Search for the cell housing the specified text and yield its [x, y] center coordinate. 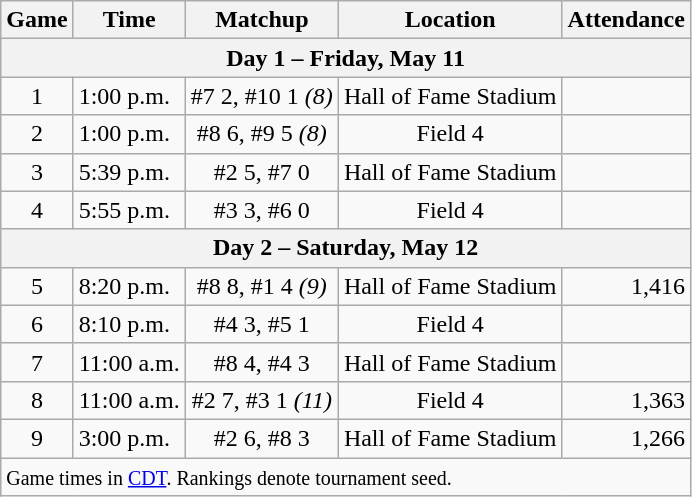
1 [37, 96]
5 [37, 286]
Attendance [626, 20]
3 [37, 172]
#8 4, #4 3 [262, 362]
3:00 p.m. [129, 438]
1,416 [626, 286]
Game [37, 20]
Matchup [262, 20]
1,266 [626, 438]
#7 2, #10 1 (8) [262, 96]
Day 2 – Saturday, May 12 [346, 248]
8 [37, 400]
#4 3, #5 1 [262, 324]
8:10 p.m. [129, 324]
Game times in CDT. Rankings denote tournament seed. [346, 477]
4 [37, 210]
#2 6, #8 3 [262, 438]
5:39 p.m. [129, 172]
1,363 [626, 400]
9 [37, 438]
#2 7, #3 1 (11) [262, 400]
Time [129, 20]
Day 1 – Friday, May 11 [346, 58]
5:55 p.m. [129, 210]
#8 6, #9 5 (8) [262, 134]
7 [37, 362]
Location [450, 20]
6 [37, 324]
8:20 p.m. [129, 286]
2 [37, 134]
#2 5, #7 0 [262, 172]
#8 8, #1 4 (9) [262, 286]
#3 3, #6 0 [262, 210]
